Find where the given text appears and provide that cell's center as [x, y] coordinate. 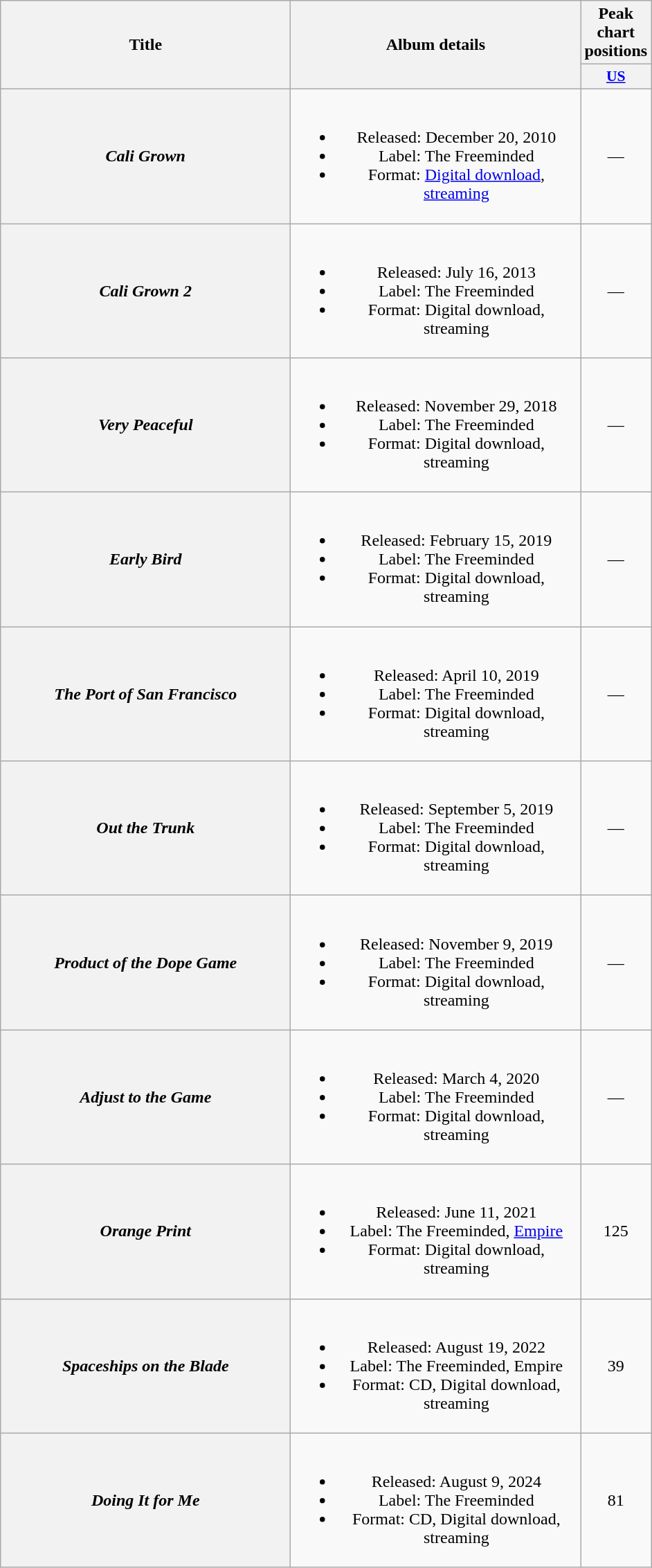
Released: November 29, 2018Label: The FreemindedFormat: Digital download, streaming [436, 425]
Released: March 4, 2020Label: The FreemindedFormat: Digital download, streaming [436, 1097]
Released: August 19, 2022Label: The Freeminded, EmpireFormat: CD, Digital download, streaming [436, 1366]
Released: September 5, 2019Label: The FreemindedFormat: Digital download, streaming [436, 828]
Title [145, 45]
Product of the Dope Game [145, 963]
Released: February 15, 2019Label: The FreemindedFormat: Digital download, streaming [436, 560]
Released: July 16, 2013Label: The FreemindedFormat: Digital download, streaming [436, 290]
The Port of San Francisco [145, 694]
125 [616, 1231]
Released: December 20, 2010Label: The FreemindedFormat: Digital download, streaming [436, 156]
Early Bird [145, 560]
Peak chart positions [616, 33]
Cali Grown [145, 156]
Spaceships on the Blade [145, 1366]
Released: November 9, 2019Label: The FreemindedFormat: Digital download, streaming [436, 963]
81 [616, 1500]
US [616, 77]
Cali Grown 2 [145, 290]
Out the Trunk [145, 828]
Album details [436, 45]
Orange Print [145, 1231]
Released: August 9, 2024Label: The FreemindedFormat: CD, Digital download, streaming [436, 1500]
Released: April 10, 2019Label: The FreemindedFormat: Digital download, streaming [436, 694]
39 [616, 1366]
Doing It for Me [145, 1500]
Very Peaceful [145, 425]
Adjust to the Game [145, 1097]
Released: June 11, 2021Label: The Freeminded, EmpireFormat: Digital download, streaming [436, 1231]
